Determine the [x, y] coordinate at the center of the cell enclosing the given text.  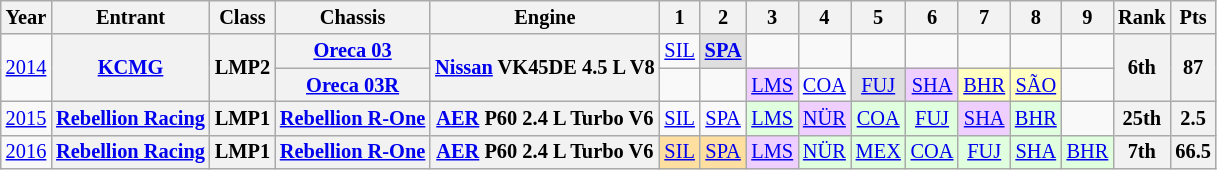
Year [26, 17]
2015 [26, 118]
7 [984, 17]
LMP2 [242, 68]
2 [724, 17]
66.5 [1192, 152]
Rank [1142, 17]
Entrant [130, 17]
7th [1142, 152]
25th [1142, 118]
9 [1088, 17]
6 [932, 17]
KCMG [130, 68]
6th [1142, 68]
4 [824, 17]
3 [772, 17]
Oreca 03 [352, 51]
1 [680, 17]
Nissan VK45DE 4.5 L V8 [544, 68]
Chassis [352, 17]
Engine [544, 17]
MEX [878, 152]
Oreca 03R [352, 85]
Class [242, 17]
8 [1036, 17]
Pts [1192, 17]
SÃO [1036, 85]
87 [1192, 68]
2.5 [1192, 118]
5 [878, 17]
2016 [26, 152]
2014 [26, 68]
